Extract the (X, Y) coordinate from the center of the cell holding the provided text.  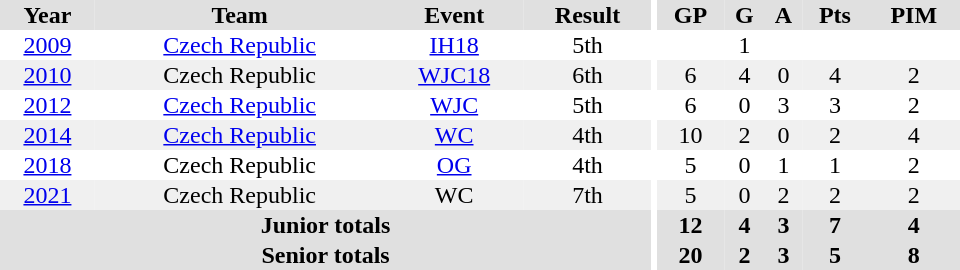
2010 (48, 75)
2021 (48, 195)
PIM (914, 15)
WJC18 (454, 75)
6th (588, 75)
Senior totals (326, 255)
Junior totals (326, 225)
2009 (48, 45)
GP (691, 15)
7 (834, 225)
WJC (454, 105)
Result (588, 15)
G (744, 15)
IH18 (454, 45)
Event (454, 15)
Year (48, 15)
20 (691, 255)
Team (240, 15)
2012 (48, 105)
Pts (834, 15)
2014 (48, 135)
2018 (48, 165)
12 (691, 225)
A (784, 15)
10 (691, 135)
8 (914, 255)
7th (588, 195)
OG (454, 165)
